Locate the cell with the specified text and output its [x, y] center coordinate. 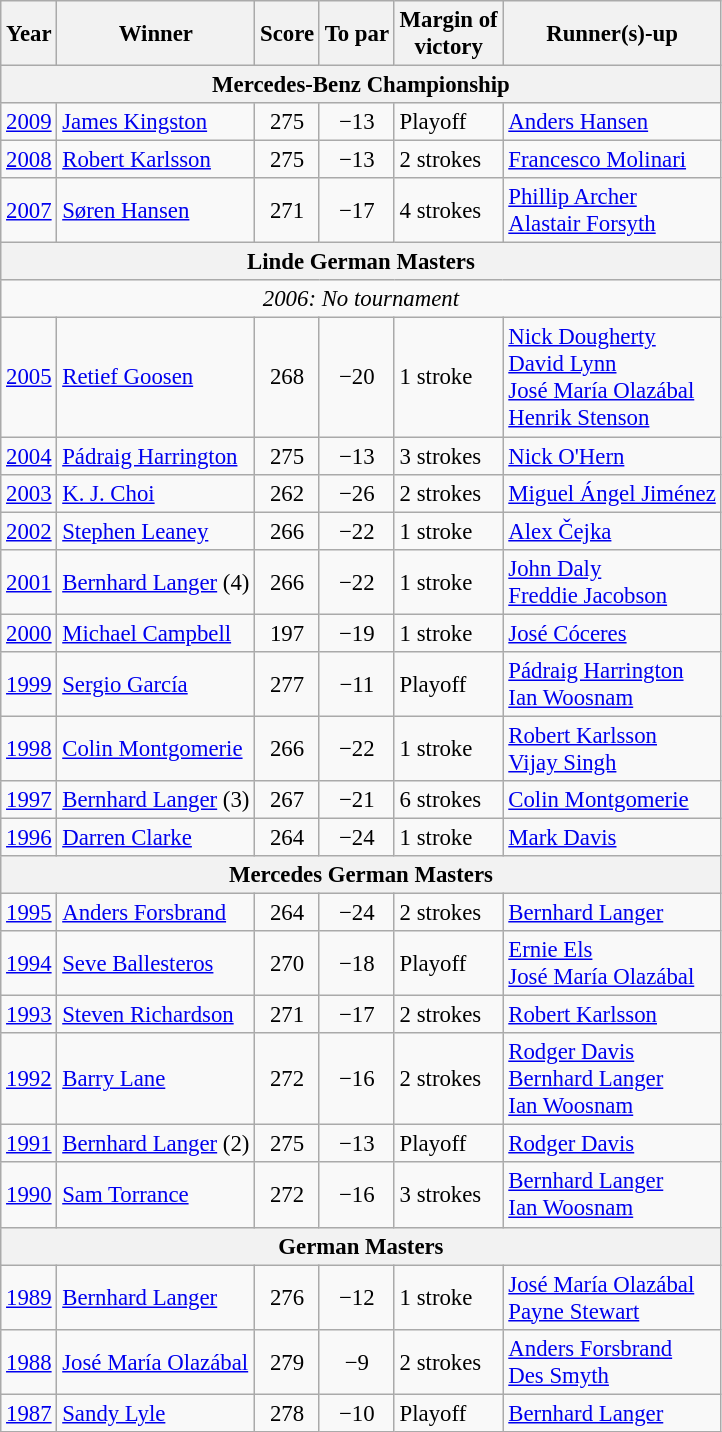
278 [288, 1413]
2004 [29, 456]
German Masters [361, 1246]
2007 [29, 210]
1991 [29, 1144]
1992 [29, 1079]
Alex Čejka [612, 531]
Sandy Lyle [156, 1413]
−10 [356, 1413]
José Cóceres [612, 633]
José María Olazábal [156, 1362]
Retief Goosen [156, 378]
−26 [356, 493]
Darren Clarke [156, 837]
Steven Richardson [156, 1015]
Francesco Molinari [612, 160]
John Daly Freddie Jacobson [612, 582]
2001 [29, 582]
Bernhard Langer Ian Woosnam [612, 1196]
1996 [29, 837]
−20 [356, 378]
268 [288, 378]
Bernhard Langer (2) [156, 1144]
Stephen Leaney [156, 531]
James Kingston [156, 122]
1995 [29, 913]
Rodger Davis Bernhard Langer Ian Woosnam [612, 1079]
Mercedes-Benz Championship [361, 85]
K. J. Choi [156, 493]
Mark Davis [612, 837]
197 [288, 633]
Sergio García [156, 684]
Ernie Els José María Olazábal [612, 964]
Anders Forsbrand [156, 913]
2005 [29, 378]
Mercedes German Masters [361, 875]
Miguel Ángel Jiménez [612, 493]
Phillip Archer Alastair Forsyth [612, 210]
Nick O'Hern [612, 456]
2006: No tournament [361, 299]
1993 [29, 1015]
Linde German Masters [361, 262]
1988 [29, 1362]
1987 [29, 1413]
1994 [29, 964]
2009 [29, 122]
276 [288, 1298]
270 [288, 964]
1997 [29, 800]
Runner(s)-up [612, 34]
Nick Dougherty David Lynn José María Olazábal Henrik Stenson [612, 378]
−18 [356, 964]
Michael Campbell [156, 633]
1990 [29, 1196]
Bernhard Langer (3) [156, 800]
Score [288, 34]
279 [288, 1362]
2000 [29, 633]
6 strokes [448, 800]
1999 [29, 684]
4 strokes [448, 210]
Sam Torrance [156, 1196]
−19 [356, 633]
Anders Hansen [612, 122]
2003 [29, 493]
Anders Forsbrand Des Smyth [612, 1362]
Seve Ballesteros [156, 964]
1989 [29, 1298]
−21 [356, 800]
1998 [29, 748]
Pádraig Harrington Ian Woosnam [612, 684]
Bernhard Langer (4) [156, 582]
267 [288, 800]
−9 [356, 1362]
Barry Lane [156, 1079]
To par [356, 34]
Margin ofvictory [448, 34]
−12 [356, 1298]
262 [288, 493]
2002 [29, 531]
Søren Hansen [156, 210]
277 [288, 684]
−11 [356, 684]
Rodger Davis [612, 1144]
Robert Karlsson Vijay Singh [612, 748]
Pádraig Harrington [156, 456]
2008 [29, 160]
José María Olazábal Payne Stewart [612, 1298]
Year [29, 34]
Winner [156, 34]
